Provide the (x, y) coordinate of the cell's center where the given text is located.  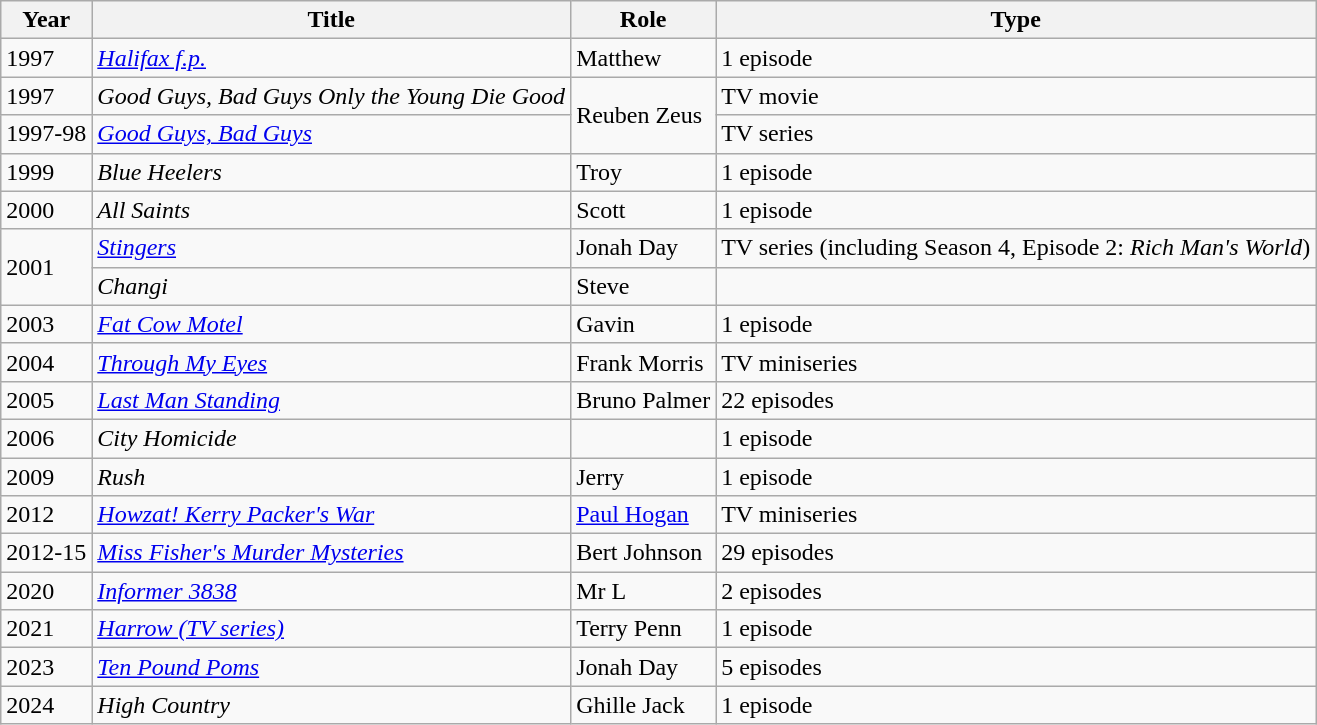
Steve (644, 286)
Year (46, 20)
High Country (332, 705)
5 episodes (1016, 667)
TV series (including Season 4, Episode 2: Rich Man's World) (1016, 248)
Blue Heelers (332, 172)
Last Man Standing (332, 400)
Through My Eyes (332, 362)
Miss Fisher's Murder Mysteries (332, 553)
TV movie (1016, 96)
Changi (332, 286)
2020 (46, 591)
Reuben Zeus (644, 115)
2004 (46, 362)
Title (332, 20)
Gavin (644, 324)
Mr L (644, 591)
Harrow (TV series) (332, 629)
Jerry (644, 477)
Good Guys, Bad Guys (332, 134)
1997-98 (46, 134)
22 episodes (1016, 400)
Type (1016, 20)
All Saints (332, 210)
Informer 3838 (332, 591)
2003 (46, 324)
Scott (644, 210)
Frank Morris (644, 362)
Stingers (332, 248)
2023 (46, 667)
2012 (46, 515)
Fat Cow Motel (332, 324)
2000 (46, 210)
2012-15 (46, 553)
Ghille Jack (644, 705)
Halifax f.p. (332, 58)
1999 (46, 172)
29 episodes (1016, 553)
2024 (46, 705)
Paul Hogan (644, 515)
Role (644, 20)
Bruno Palmer (644, 400)
Good Guys, Bad Guys Only the Young Die Good (332, 96)
City Homicide (332, 438)
Howzat! Kerry Packer's War (332, 515)
Troy (644, 172)
2 episodes (1016, 591)
2009 (46, 477)
Ten Pound Poms (332, 667)
Matthew (644, 58)
2021 (46, 629)
2005 (46, 400)
2006 (46, 438)
Bert Johnson (644, 553)
Terry Penn (644, 629)
Rush (332, 477)
2001 (46, 267)
TV series (1016, 134)
